Locate the cell with the specified text and output its (X, Y) center coordinate. 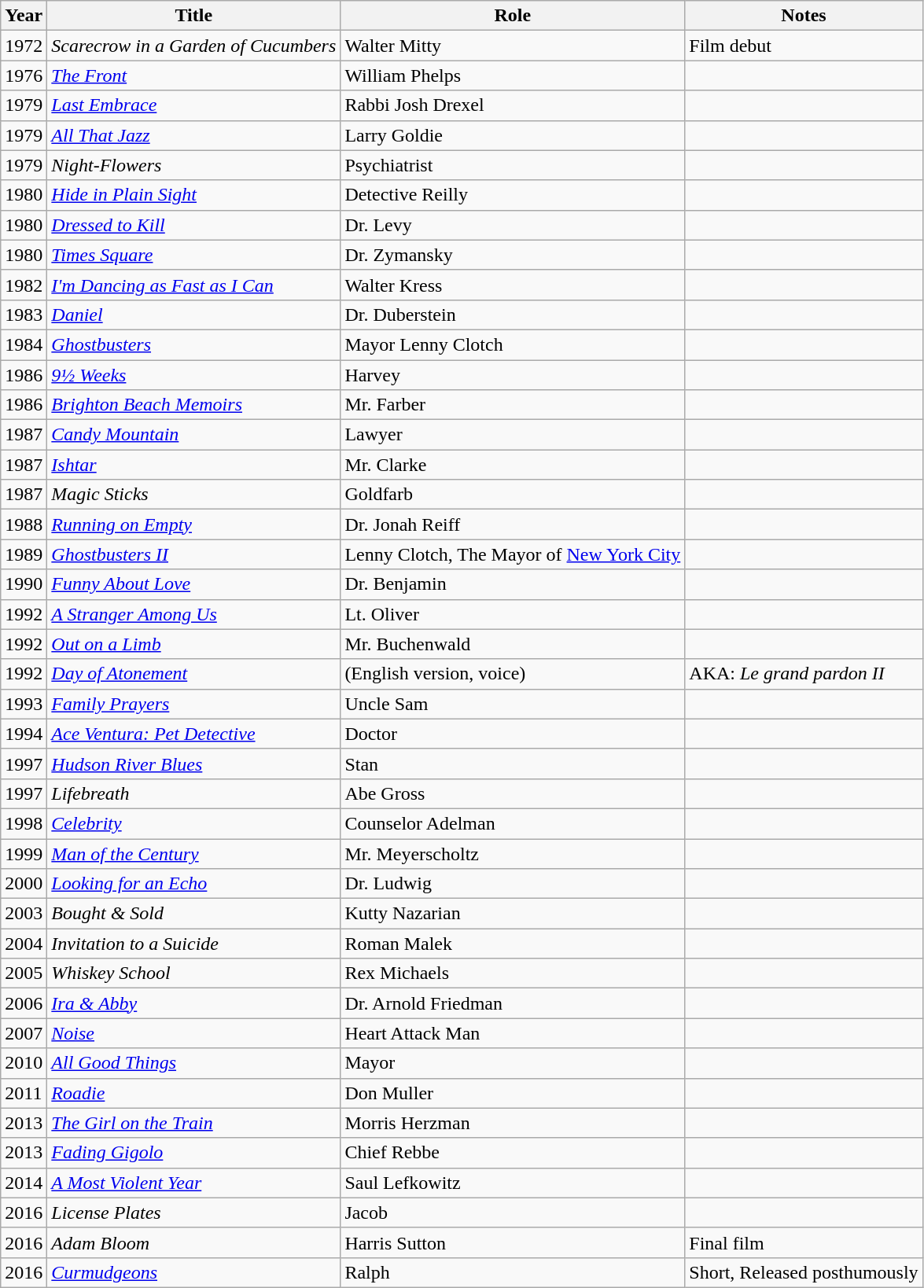
2014 (24, 1183)
1976 (24, 75)
Night-Flowers (193, 165)
A Stranger Among Us (193, 614)
Ghostbusters (193, 344)
Mr. Meyerscholtz (513, 853)
Stan (513, 764)
Lenny Clotch, The Mayor of New York City (513, 554)
Saul Lefkowitz (513, 1183)
Noise (193, 1033)
Final film (804, 1242)
William Phelps (513, 75)
Family Prayers (193, 704)
Out on a Limb (193, 644)
Title (193, 16)
Rex Michaels (513, 973)
1972 (24, 46)
Counselor Adelman (513, 823)
Ishtar (193, 465)
1982 (24, 285)
Year (24, 16)
Invitation to a Suicide (193, 944)
Running on Empty (193, 524)
(English version, voice) (513, 674)
Harvey (513, 375)
Mayor (513, 1063)
2007 (24, 1033)
1990 (24, 584)
Uncle Sam (513, 704)
Psychiatrist (513, 165)
Don Muller (513, 1093)
Short, Released posthumously (804, 1272)
Ghostbusters II (193, 554)
AKA: Le grand pardon II (804, 674)
Dressed to Kill (193, 225)
Adam Bloom (193, 1242)
Last Embrace (193, 105)
1984 (24, 344)
Walter Kress (513, 285)
1989 (24, 554)
2003 (24, 914)
Abe Gross (513, 793)
Role (513, 16)
Lawyer (513, 435)
Dr. Zymansky (513, 255)
2011 (24, 1093)
Funny About Love (193, 584)
Notes (804, 16)
Bought & Sold (193, 914)
All That Jazz (193, 135)
Dr. Duberstein (513, 315)
Harris Sutton (513, 1242)
1988 (24, 524)
Dr. Ludwig (513, 884)
License Plates (193, 1213)
Fading Gigolo (193, 1153)
Day of Atonement (193, 674)
Hide in Plain Sight (193, 195)
2004 (24, 944)
2005 (24, 973)
Mr. Farber (513, 405)
The Girl on the Train (193, 1123)
Larry Goldie (513, 135)
Dr. Benjamin (513, 584)
Dr. Arnold Friedman (513, 1003)
Dr. Levy (513, 225)
Ralph (513, 1272)
Roadie (193, 1093)
Brighton Beach Memoirs (193, 405)
All Good Things (193, 1063)
Magic Sticks (193, 495)
Heart Attack Man (513, 1033)
2010 (24, 1063)
Lt. Oliver (513, 614)
Chief Rebbe (513, 1153)
I'm Dancing as Fast as I Can (193, 285)
Curmudgeons (193, 1272)
Doctor (513, 734)
Detective Reilly (513, 195)
Roman Malek (513, 944)
Mr. Clarke (513, 465)
Walter Mitty (513, 46)
Dr. Jonah Reiff (513, 524)
1999 (24, 853)
Kutty Nazarian (513, 914)
9½ Weeks (193, 375)
Rabbi Josh Drexel (513, 105)
2006 (24, 1003)
Mayor Lenny Clotch (513, 344)
Daniel (193, 315)
Candy Mountain (193, 435)
The Front (193, 75)
Ace Ventura: Pet Detective (193, 734)
Lifebreath (193, 793)
1983 (24, 315)
A Most Violent Year (193, 1183)
1998 (24, 823)
Goldfarb (513, 495)
Morris Herzman (513, 1123)
Times Square (193, 255)
Jacob (513, 1213)
2000 (24, 884)
Mr. Buchenwald (513, 644)
Celebrity (193, 823)
1993 (24, 704)
1994 (24, 734)
Ira & Abby (193, 1003)
Hudson River Blues (193, 764)
Scarecrow in a Garden of Cucumbers (193, 46)
Whiskey School (193, 973)
Film debut (804, 46)
Man of the Century (193, 853)
Looking for an Echo (193, 884)
